Output the [x, y] coordinate of the center of the cell containing the given text.  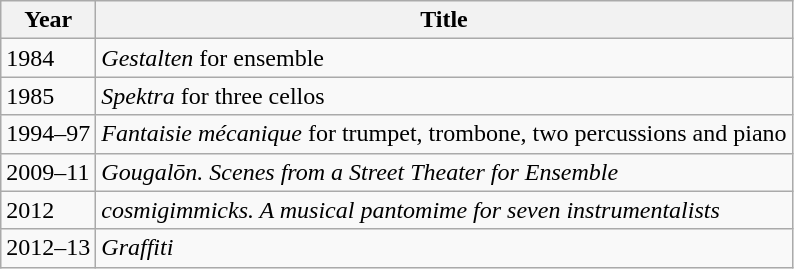
Graffiti [444, 248]
Gougalōn. Scenes from a Street Theater for Ensemble [444, 172]
2009–11 [48, 172]
1984 [48, 58]
2012 [48, 210]
Title [444, 20]
Spektra for three cellos [444, 96]
Fantaisie mécanique for trumpet, trombone, two percussions and piano [444, 134]
1994–97 [48, 134]
1985 [48, 96]
cosmigimmicks. A musical pantomime for seven instrumentalists [444, 210]
Year [48, 20]
Gestalten for ensemble [444, 58]
2012–13 [48, 248]
